For the text-containing cell, return its midpoint in (x, y) coordinate format. 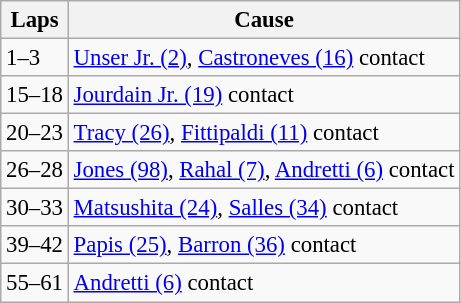
Andretti (6) contact (264, 283)
Tracy (26), Fittipaldi (11) contact (264, 133)
Laps (35, 20)
Jourdain Jr. (19) contact (264, 95)
Cause (264, 20)
Papis (25), Barron (36) contact (264, 245)
55–61 (35, 283)
1–3 (35, 58)
Jones (98), Rahal (7), Andretti (6) contact (264, 170)
15–18 (35, 95)
30–33 (35, 208)
39–42 (35, 245)
Unser Jr. (2), Castroneves (16) contact (264, 58)
Matsushita (24), Salles (34) contact (264, 208)
20–23 (35, 133)
26–28 (35, 170)
